Return the (X, Y) coordinate for the center point of the cell that contains the specified text.  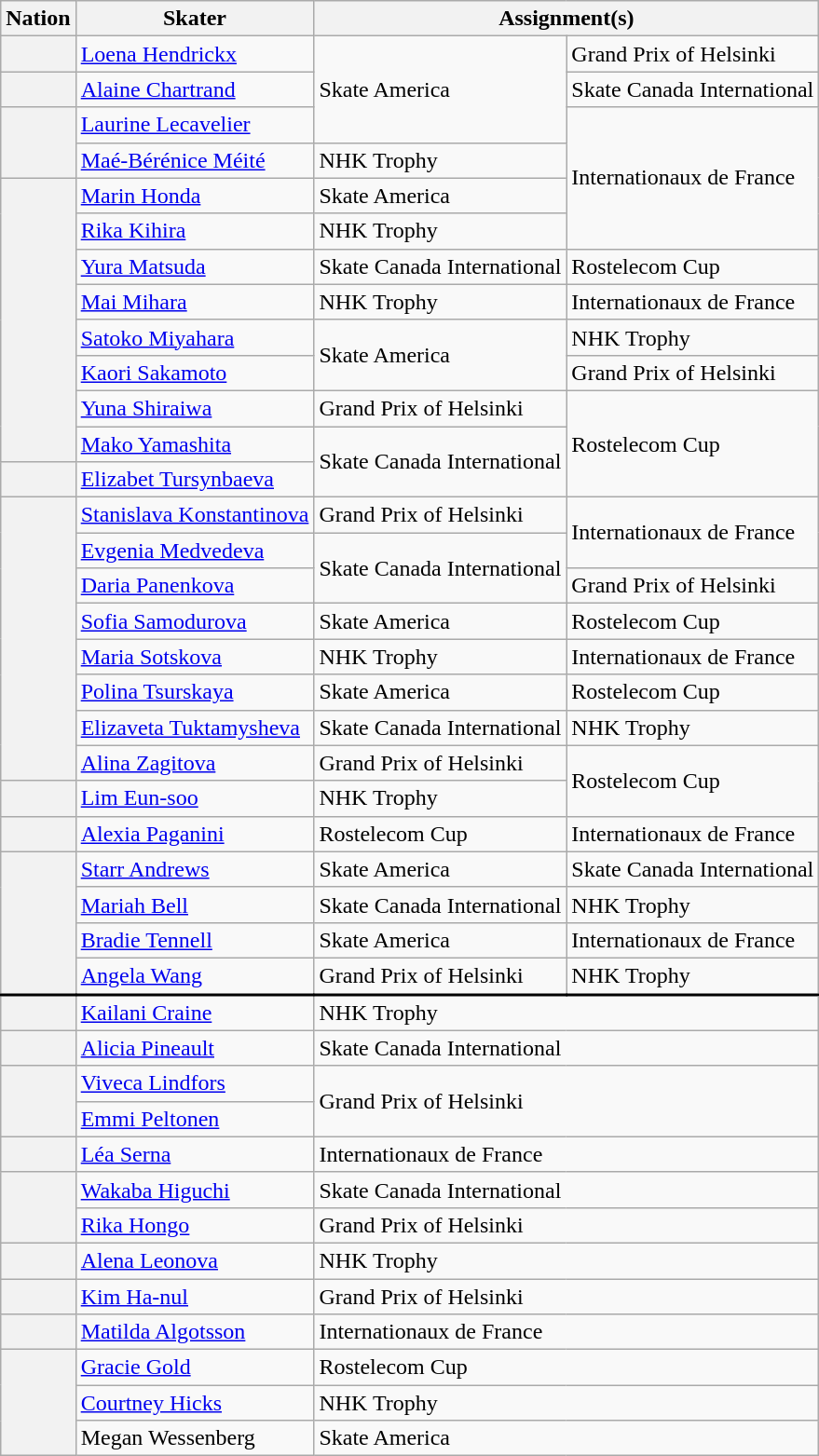
Mako Yamashita (195, 444)
Viveca Lindfors (195, 1083)
Wakaba Higuchi (195, 1190)
Alaine Chartrand (195, 89)
Emmi Peltonen (195, 1119)
Marin Honda (195, 196)
Megan Wessenberg (195, 1438)
Yura Matsuda (195, 266)
Elizabet Tursynbaeva (195, 480)
Evgenia Medvedeva (195, 551)
Stanislava Konstantinova (195, 515)
Kailani Craine (195, 1012)
Skater (195, 19)
Lim Eun-soo (195, 798)
Satoko Miyahara (195, 337)
Rika Kihira (195, 231)
Kim Ha-nul (195, 1296)
Alicia Pineault (195, 1048)
Angela Wang (195, 976)
Rika Hongo (195, 1225)
Mai Mihara (195, 302)
Polina Tsurskaya (195, 692)
Assignment(s) (566, 19)
Bradie Tennell (195, 940)
Maria Sotskova (195, 657)
Elizaveta Tuktamysheva (195, 728)
Alena Leonova (195, 1260)
Alexia Paganini (195, 834)
Mariah Bell (195, 905)
Courtney Hicks (195, 1403)
Léa Serna (195, 1154)
Gracie Gold (195, 1368)
Matilda Algotsson (195, 1332)
Starr Andrews (195, 869)
Nation (38, 19)
Sofia Samodurova (195, 621)
Yuna Shiraiwa (195, 408)
Daria Panenkova (195, 586)
Loena Hendrickx (195, 54)
Alina Zagitova (195, 763)
Kaori Sakamoto (195, 373)
Maé-Bérénice Méité (195, 160)
Laurine Lecavelier (195, 125)
